Extract the [X, Y] coordinate from the center of the cell holding the provided text.  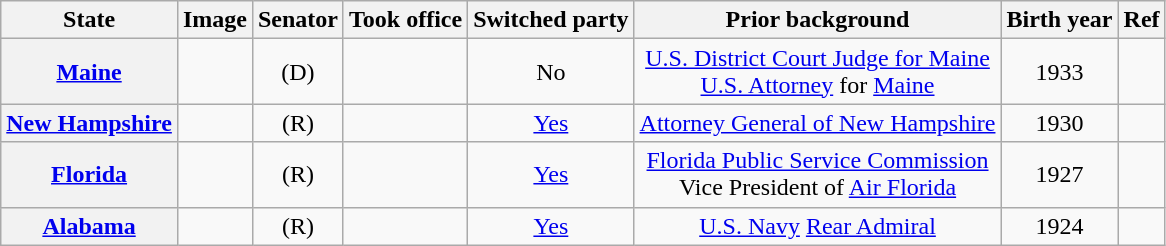
1927 [1060, 174]
1933 [1060, 72]
Attorney General of New Hampshire [818, 123]
1924 [1060, 226]
Prior background [818, 20]
New Hampshire [90, 123]
Took office [405, 20]
U.S. Navy Rear Admiral [818, 226]
Florida [90, 174]
Florida Public Service CommissionVice President of Air Florida [818, 174]
State [90, 20]
Maine [90, 72]
Switched party [551, 20]
U.S. District Court Judge for MaineU.S. Attorney for Maine [818, 72]
(D) [298, 72]
1930 [1060, 123]
Ref [1142, 20]
Birth year [1060, 20]
Senator [298, 20]
Alabama [90, 226]
No [551, 72]
Image [214, 20]
